Determine the [x, y] coordinate at the center of the cell enclosing the given text.  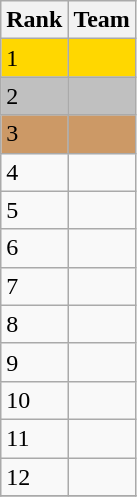
7 [34, 286]
Team [102, 20]
2 [34, 96]
10 [34, 400]
5 [34, 210]
8 [34, 324]
6 [34, 248]
4 [34, 172]
12 [34, 477]
3 [34, 134]
1 [34, 58]
Rank [34, 20]
11 [34, 438]
9 [34, 362]
